Identify which cell holds the provided text, then report its (x, y) central coordinate. 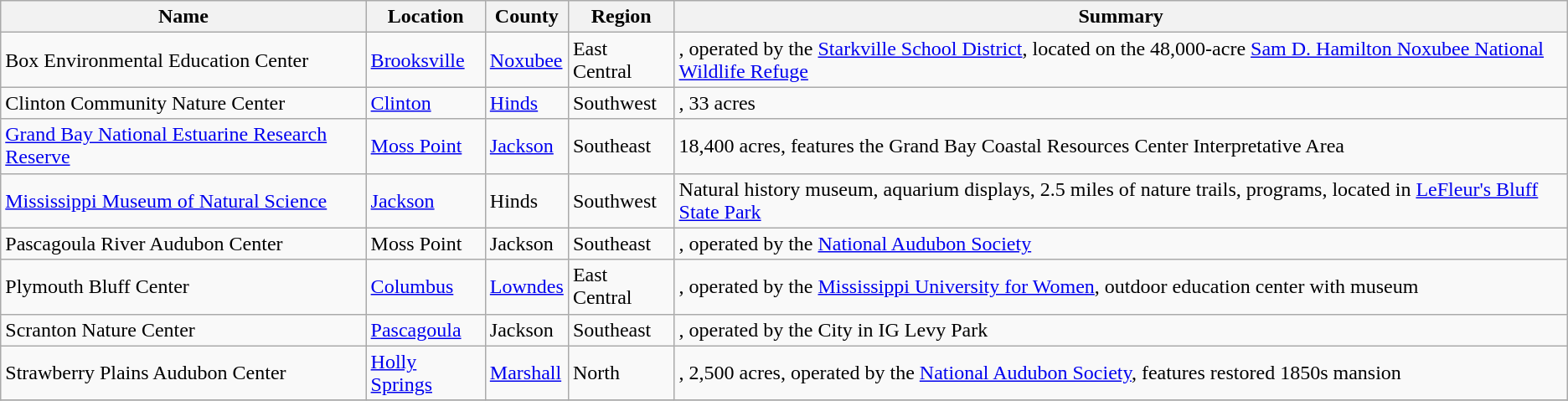
, operated by the Starkville School District, located on the 48,000-acre Sam D. Hamilton Noxubee National Wildlife Refuge (1121, 60)
Holly Springs (426, 373)
, operated by the National Audubon Society (1121, 244)
, 33 acres (1121, 103)
Clinton (426, 103)
Plymouth Bluff Center (183, 286)
Brooksville (426, 60)
, operated by the Mississippi University for Women, outdoor education center with museum (1121, 286)
Columbus (426, 286)
, operated by the City in IG Levy Park (1121, 330)
Pascagoula (426, 330)
Grand Bay National Estuarine Research Reserve (183, 146)
Marshall (526, 373)
Clinton Community Nature Center (183, 103)
, 2,500 acres, operated by the National Audubon Society, features restored 1850s mansion (1121, 373)
County (526, 17)
Natural history museum, aquarium displays, 2.5 miles of nature trails, programs, located in LeFleur's Bluff State Park (1121, 201)
North (622, 373)
Strawberry Plains Audubon Center (183, 373)
Mississippi Museum of Natural Science (183, 201)
Box Environmental Education Center (183, 60)
Summary (1121, 17)
Scranton Nature Center (183, 330)
18,400 acres, features the Grand Bay Coastal Resources Center Interpretative Area (1121, 146)
Location (426, 17)
Region (622, 17)
Lowndes (526, 286)
Name (183, 17)
Noxubee (526, 60)
Pascagoula River Audubon Center (183, 244)
